Locate the cell with the specified text and output its [x, y] center coordinate. 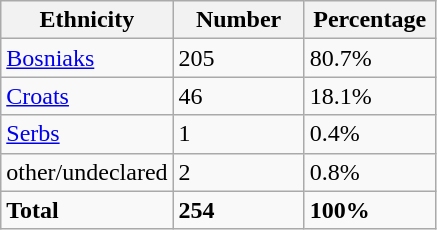
Ethnicity [87, 20]
other/undeclared [87, 172]
18.1% [370, 96]
100% [370, 210]
46 [238, 96]
0.8% [370, 172]
0.4% [370, 134]
Percentage [370, 20]
Bosniaks [87, 58]
205 [238, 58]
Total [87, 210]
Number [238, 20]
1 [238, 134]
Croats [87, 96]
Serbs [87, 134]
2 [238, 172]
80.7% [370, 58]
254 [238, 210]
